For the text-containing cell, return its midpoint in (X, Y) coordinate format. 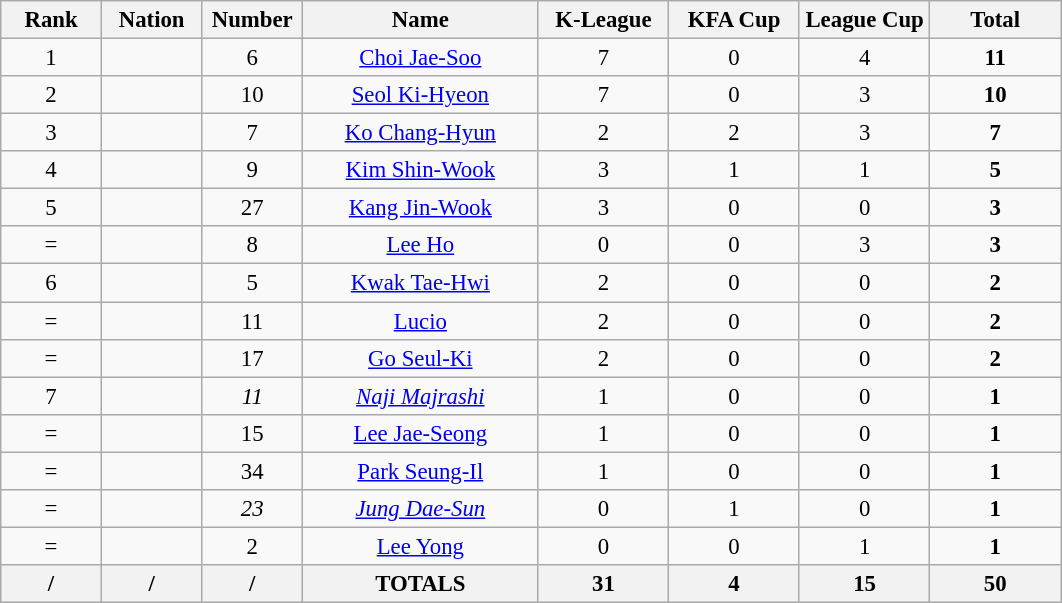
8 (252, 245)
Total (996, 20)
KFA Cup (734, 20)
27 (252, 208)
Kwak Tae-Hwi (421, 283)
Lee Jae-Seong (421, 433)
31 (604, 584)
Lee Ho (421, 245)
Ko Chang-Hyun (421, 133)
Rank (52, 20)
17 (252, 358)
Kim Shin-Wook (421, 170)
TOTALS (421, 584)
Lucio (421, 321)
Lee Yong (421, 546)
Kang Jin-Wook (421, 208)
Seol Ki-Hyeon (421, 95)
Number (252, 20)
Park Seung-Il (421, 471)
League Cup (864, 20)
Jung Dae-Sun (421, 509)
Go Seul-Ki (421, 358)
9 (252, 170)
Nation (152, 20)
Naji Majrashi (421, 396)
K-League (604, 20)
23 (252, 509)
Name (421, 20)
Choi Jae-Soo (421, 58)
50 (996, 584)
34 (252, 471)
